Return (X, Y) of the center of cell containing provided text 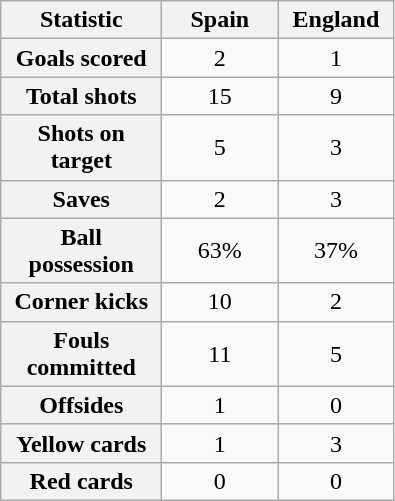
Yellow cards (82, 443)
Corner kicks (82, 302)
15 (220, 96)
Red cards (82, 481)
Statistic (82, 20)
England (336, 20)
Fouls committed (82, 354)
Total shots (82, 96)
Spain (220, 20)
9 (336, 96)
63% (220, 250)
37% (336, 250)
Goals scored (82, 58)
11 (220, 354)
Offsides (82, 405)
10 (220, 302)
Saves (82, 199)
Shots on target (82, 148)
Ball possession (82, 250)
